Determine the (X, Y) coordinate at the center of the cell enclosing the given text.  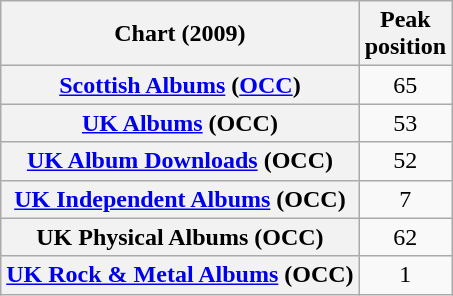
UK Physical Albums (OCC) (180, 237)
62 (405, 237)
Scottish Albums (OCC) (180, 85)
Chart (2009) (180, 34)
UK Album Downloads (OCC) (180, 161)
UK Rock & Metal Albums (OCC) (180, 275)
UK Albums (OCC) (180, 123)
1 (405, 275)
Peakposition (405, 34)
52 (405, 161)
7 (405, 199)
65 (405, 85)
53 (405, 123)
UK Independent Albums (OCC) (180, 199)
